From the cell containing the given text, extract its center point as (x, y) coordinate. 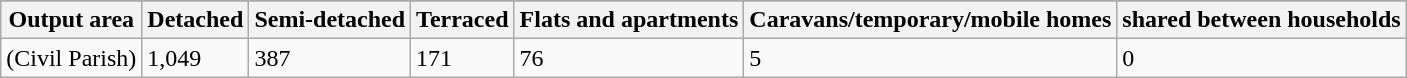
Terraced (462, 20)
76 (629, 58)
0 (1262, 58)
1,049 (196, 58)
387 (330, 58)
Caravans/temporary/mobile homes (930, 20)
171 (462, 58)
Flats and apartments (629, 20)
shared between households (1262, 20)
5 (930, 58)
(Civil Parish) (72, 58)
Detached (196, 20)
Output area (72, 20)
Semi-detached (330, 20)
